Pinpoint the cell where the given text exists, returning its (x, y) midpoint coordinate. 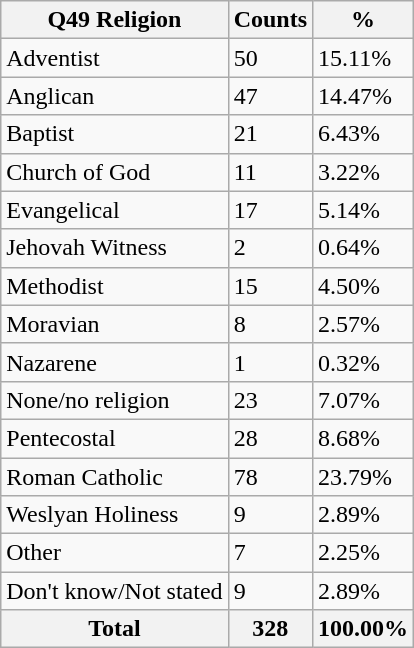
100.00% (364, 629)
Moravian (114, 324)
23.79% (364, 477)
7.07% (364, 400)
78 (270, 477)
1 (270, 362)
Other (114, 553)
23 (270, 400)
Nazarene (114, 362)
21 (270, 134)
Total (114, 629)
Don't know/Not stated (114, 591)
50 (270, 58)
8 (270, 324)
4.50% (364, 286)
5.14% (364, 210)
% (364, 20)
6.43% (364, 134)
Methodist (114, 286)
3.22% (364, 172)
15 (270, 286)
0.32% (364, 362)
Evangelical (114, 210)
Pentecostal (114, 438)
8.68% (364, 438)
Counts (270, 20)
47 (270, 96)
Church of God (114, 172)
None/no religion (114, 400)
Adventist (114, 58)
0.64% (364, 248)
2.25% (364, 553)
2 (270, 248)
328 (270, 629)
2.57% (364, 324)
Q49 Religion (114, 20)
14.47% (364, 96)
7 (270, 553)
28 (270, 438)
15.11% (364, 58)
Anglican (114, 96)
11 (270, 172)
Baptist (114, 134)
17 (270, 210)
Roman Catholic (114, 477)
Jehovah Witness (114, 248)
Weslyan Holiness (114, 515)
